Capture the cell that displays the provided text and extract its [x, y] central coordinate. 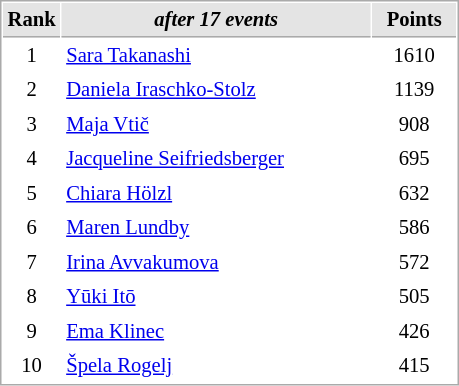
Jacqueline Seifriedsberger [216, 158]
Maren Lundby [216, 228]
908 [414, 124]
1139 [414, 90]
4 [32, 158]
Sara Takanashi [216, 56]
Rank [32, 20]
Yūki Itō [216, 296]
Irina Avvakumova [216, 262]
632 [414, 194]
Chiara Hölzl [216, 194]
1 [32, 56]
505 [414, 296]
Daniela Iraschko-Stolz [216, 90]
1610 [414, 56]
8 [32, 296]
695 [414, 158]
572 [414, 262]
Špela Rogelj [216, 366]
3 [32, 124]
Ema Klinec [216, 332]
7 [32, 262]
Points [414, 20]
6 [32, 228]
5 [32, 194]
10 [32, 366]
426 [414, 332]
Maja Vtič [216, 124]
2 [32, 90]
9 [32, 332]
586 [414, 228]
415 [414, 366]
after 17 events [216, 20]
